Return (x, y) of the center of cell containing provided text 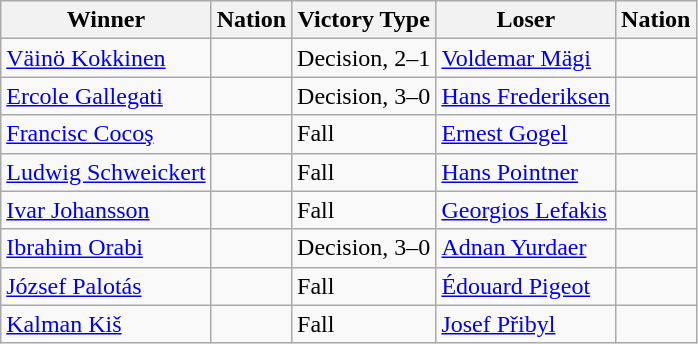
Ernest Gogel (526, 134)
Winner (106, 20)
Väinö Kokkinen (106, 58)
Édouard Pigeot (526, 286)
József Palotás (106, 286)
Hans Pointner (526, 172)
Ivar Johansson (106, 210)
Francisc Cocoş (106, 134)
Ludwig Schweickert (106, 172)
Ercole Gallegati (106, 96)
Kalman Kiš (106, 324)
Adnan Yurdaer (526, 248)
Decision, 2–1 (364, 58)
Voldemar Mägi (526, 58)
Victory Type (364, 20)
Georgios Lefakis (526, 210)
Josef Přibyl (526, 324)
Ibrahim Orabi (106, 248)
Loser (526, 20)
Hans Frederiksen (526, 96)
